For the text-containing cell, return its midpoint in (x, y) coordinate format. 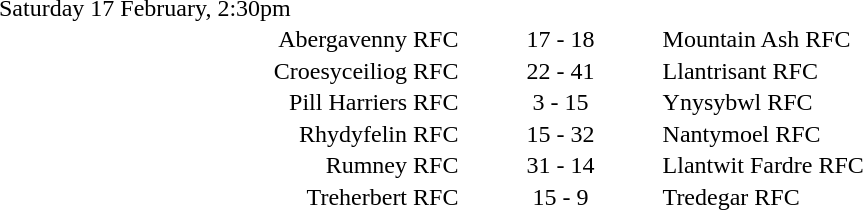
3 - 15 (560, 103)
15 - 32 (560, 134)
31 - 14 (560, 165)
22 - 41 (560, 71)
17 - 18 (560, 39)
